Return [x, y] of the center of cell containing provided text 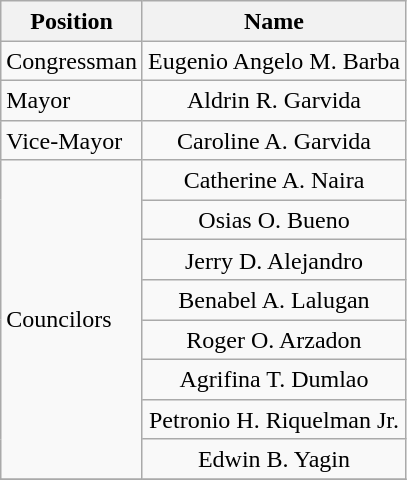
Petronio H. Riquelman Jr. [274, 419]
Councilors [72, 320]
Caroline A. Garvida [274, 140]
Jerry D. Alejandro [274, 260]
Aldrin R. Garvida [274, 100]
Name [274, 21]
Edwin B. Yagin [274, 459]
Mayor [72, 100]
Congressman [72, 61]
Eugenio Angelo M. Barba [274, 61]
Osias O. Bueno [274, 220]
Vice-Mayor [72, 140]
Agrifina T. Dumlao [274, 379]
Catherine A. Naira [274, 180]
Benabel A. Lalugan [274, 300]
Roger O. Arzadon [274, 340]
Position [72, 21]
